Extract the [x, y] coordinate from the center of the cell holding the provided text.  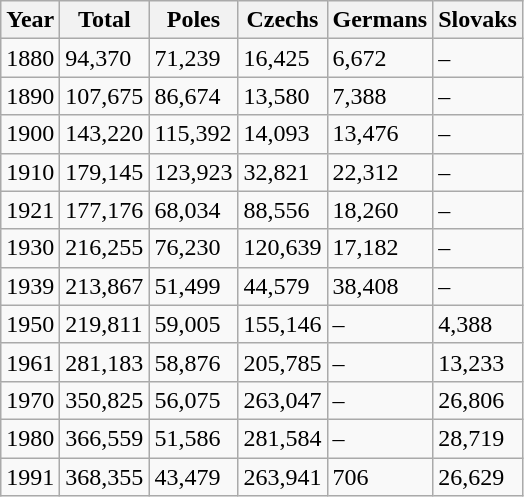
281,183 [104, 362]
44,579 [282, 286]
205,785 [282, 362]
1880 [30, 58]
32,821 [282, 172]
Poles [194, 20]
51,499 [194, 286]
1980 [30, 438]
26,806 [478, 400]
368,355 [104, 477]
14,093 [282, 134]
38,408 [380, 286]
281,584 [282, 438]
1900 [30, 134]
13,580 [282, 96]
22,312 [380, 172]
28,719 [478, 438]
56,075 [194, 400]
71,239 [194, 58]
263,047 [282, 400]
350,825 [104, 400]
Czechs [282, 20]
1961 [30, 362]
1970 [30, 400]
1910 [30, 172]
123,923 [194, 172]
13,476 [380, 134]
58,876 [194, 362]
155,146 [282, 324]
179,145 [104, 172]
13,233 [478, 362]
366,559 [104, 438]
86,674 [194, 96]
120,639 [282, 248]
51,586 [194, 438]
213,867 [104, 286]
59,005 [194, 324]
219,811 [104, 324]
Slovaks [478, 20]
Germans [380, 20]
1921 [30, 210]
17,182 [380, 248]
94,370 [104, 58]
Year [30, 20]
115,392 [194, 134]
177,176 [104, 210]
68,034 [194, 210]
43,479 [194, 477]
7,388 [380, 96]
143,220 [104, 134]
107,675 [104, 96]
26,629 [478, 477]
1939 [30, 286]
18,260 [380, 210]
4,388 [478, 324]
1950 [30, 324]
76,230 [194, 248]
88,556 [282, 210]
16,425 [282, 58]
6,672 [380, 58]
Total [104, 20]
1890 [30, 96]
1930 [30, 248]
706 [380, 477]
1991 [30, 477]
263,941 [282, 477]
216,255 [104, 248]
